From the cell containing the given text, extract its center point as [x, y] coordinate. 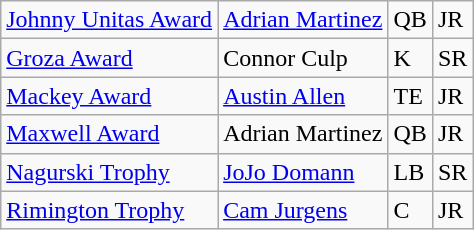
Johnny Unitas Award [110, 20]
C [410, 210]
LB [410, 172]
Groza Award [110, 58]
Cam Jurgens [303, 210]
K [410, 58]
Nagurski Trophy [110, 172]
Maxwell Award [110, 134]
Austin Allen [303, 96]
TE [410, 96]
Mackey Award [110, 96]
Rimington Trophy [110, 210]
Connor Culp [303, 58]
JoJo Domann [303, 172]
